Find where the given text appears and provide that cell's center as (X, Y) coordinate. 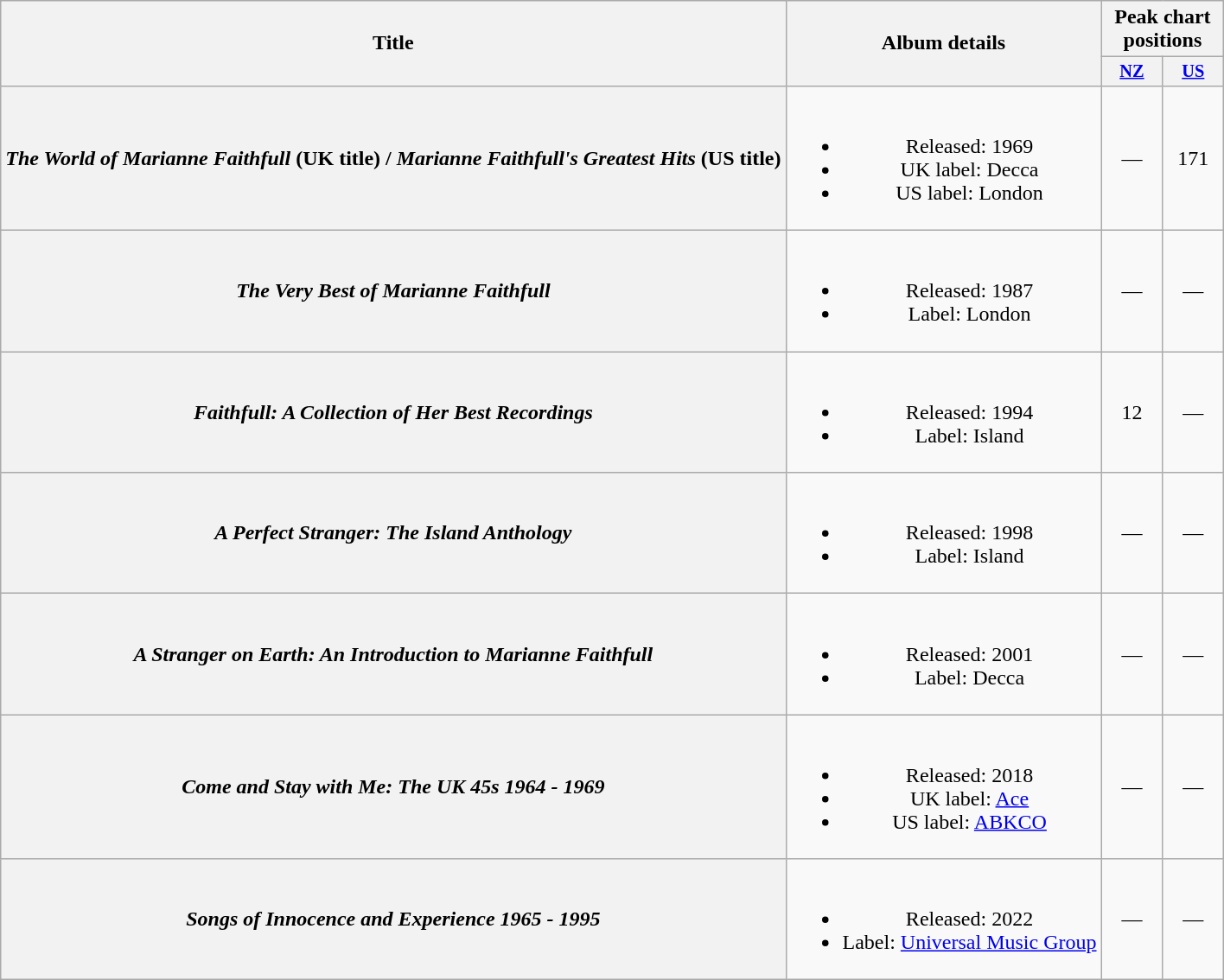
Released: 1998Label: Island (944, 533)
Released: 1987Label: London (944, 291)
Released: 2022Label: Universal Music Group (944, 920)
A Perfect Stranger: The Island Anthology (393, 533)
171 (1193, 157)
Peak chart positions (1163, 29)
Released: 2018UK label: AceUS label: ABKCO (944, 786)
The Very Best of Marianne Faithfull (393, 291)
Released: 1969UK label: DeccaUS label: London (944, 157)
The World of Marianne Faithfull (UK title) / Marianne Faithfull's Greatest Hits (US title) (393, 157)
US (1193, 72)
Songs of Innocence and Experience 1965 - 1995 (393, 920)
12 (1132, 412)
NZ (1132, 72)
Released: 1994Label: Island (944, 412)
Album details (944, 43)
Released: 2001Label: Decca (944, 654)
Title (393, 43)
A Stranger on Earth: An Introduction to Marianne Faithfull (393, 654)
Come and Stay with Me: The UK 45s 1964 - 1969 (393, 786)
Faithfull: A Collection of Her Best Recordings (393, 412)
